Search for the cell housing the specified text and yield its (x, y) center coordinate. 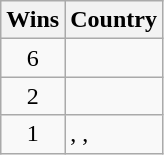
2 (33, 96)
, , (114, 134)
Wins (33, 20)
6 (33, 58)
1 (33, 134)
Country (114, 20)
